Pinpoint the cell where the given text exists, returning its (X, Y) midpoint coordinate. 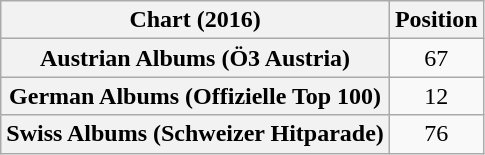
German Albums (Offizielle Top 100) (196, 96)
67 (436, 58)
Chart (2016) (196, 20)
12 (436, 96)
76 (436, 134)
Swiss Albums (Schweizer Hitparade) (196, 134)
Austrian Albums (Ö3 Austria) (196, 58)
Position (436, 20)
